Identify which cell holds the provided text, then report its (x, y) central coordinate. 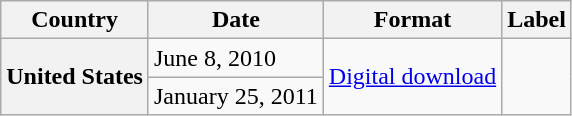
Digital download (412, 77)
Label (537, 20)
Date (236, 20)
Country (75, 20)
Format (412, 20)
June 8, 2010 (236, 58)
January 25, 2011 (236, 96)
United States (75, 77)
